Scan for the cell matching the given text and deliver its (X, Y) coordinate at center. 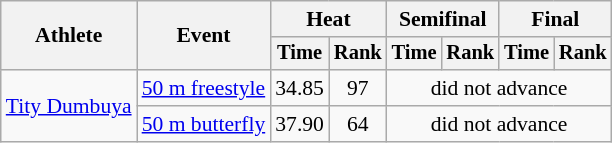
50 m butterfly (204, 124)
Tity Dumbuya (69, 106)
Event (204, 36)
Athlete (69, 36)
97 (358, 88)
50 m freestyle (204, 88)
34.85 (300, 88)
Semifinal (443, 19)
37.90 (300, 124)
Heat (328, 19)
Final (555, 19)
64 (358, 124)
